Identify which cell holds the provided text, then report its [x, y] central coordinate. 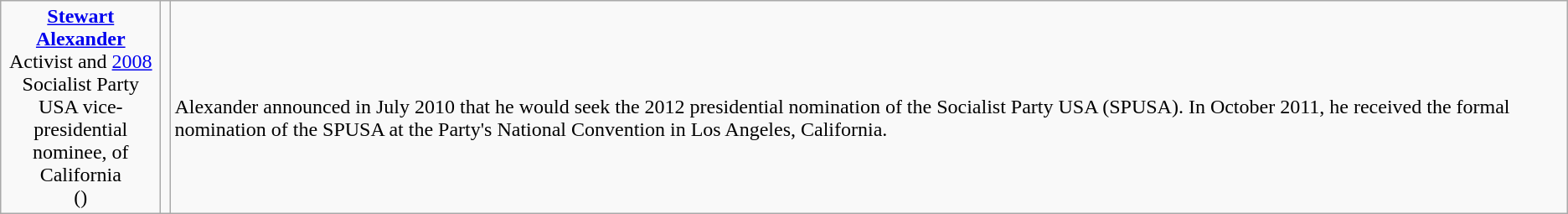
Stewart AlexanderActivist and 2008 Socialist Party USA vice-presidential nominee, of California() [80, 107]
